Locate the cell with the specified text and output its [x, y] center coordinate. 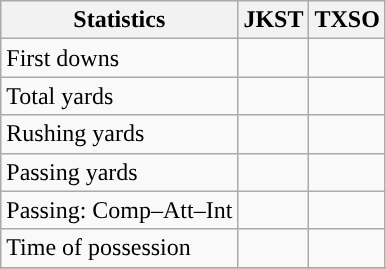
TXSO [347, 20]
Statistics [120, 20]
Time of possession [120, 248]
JKST [274, 20]
Total yards [120, 96]
First downs [120, 58]
Rushing yards [120, 134]
Passing yards [120, 172]
Passing: Comp–Att–Int [120, 210]
